Capture the cell that displays the provided text and extract its (X, Y) central coordinate. 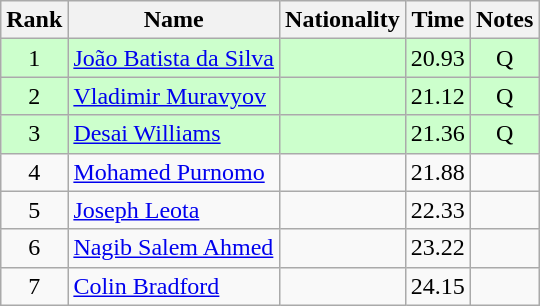
21.88 (438, 172)
Vladimir Muravyov (174, 96)
3 (34, 134)
Name (174, 20)
Nagib Salem Ahmed (174, 248)
20.93 (438, 58)
6 (34, 248)
Colin Bradford (174, 286)
Time (438, 20)
21.12 (438, 96)
Nationality (343, 20)
2 (34, 96)
Desai Williams (174, 134)
23.22 (438, 248)
7 (34, 286)
21.36 (438, 134)
Joseph Leota (174, 210)
4 (34, 172)
Rank (34, 20)
Mohamed Purnomo (174, 172)
22.33 (438, 210)
5 (34, 210)
Notes (504, 20)
João Batista da Silva (174, 58)
1 (34, 58)
24.15 (438, 286)
